For the text-containing cell, return its midpoint in (x, y) coordinate format. 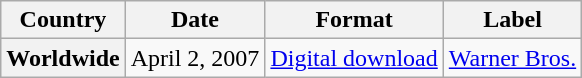
Date (195, 20)
Format (354, 20)
Label (512, 20)
Worldwide (63, 58)
April 2, 2007 (195, 58)
Warner Bros. (512, 58)
Country (63, 20)
Digital download (354, 58)
